Return (x, y) of the center of cell containing provided text 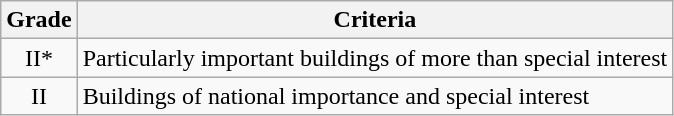
Grade (39, 20)
Buildings of national importance and special interest (375, 96)
II* (39, 58)
II (39, 96)
Criteria (375, 20)
Particularly important buildings of more than special interest (375, 58)
